From the cell containing the given text, extract its center point as (X, Y) coordinate. 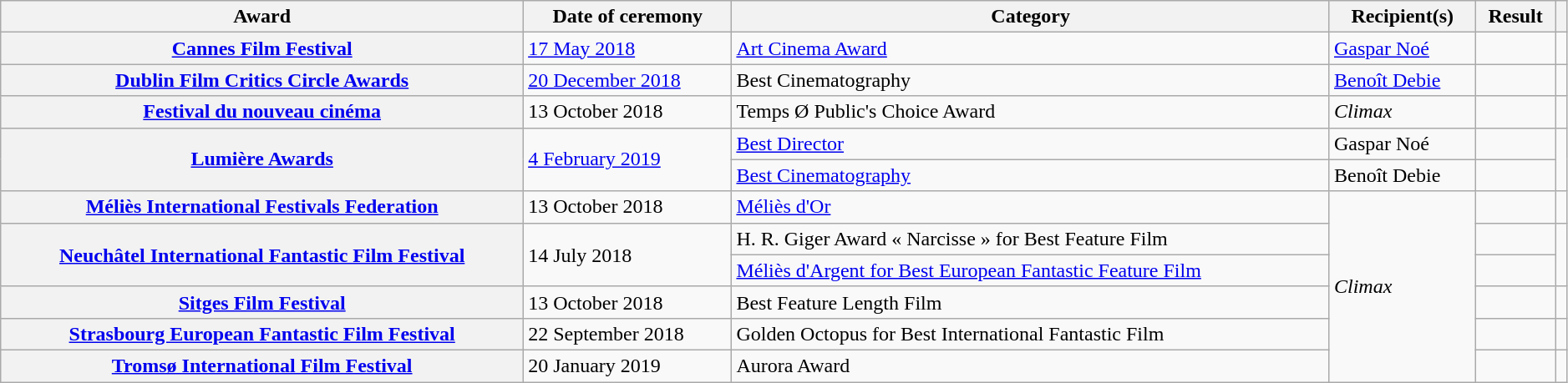
Recipient(s) (1402, 17)
17 May 2018 (628, 48)
Date of ceremony (628, 17)
Festival du nouveau cinéma (262, 112)
20 January 2019 (628, 365)
4 February 2019 (628, 159)
H. R. Giger Award « Narcisse » for Best Feature Film (1031, 239)
Aurora Award (1031, 365)
Award (262, 17)
22 September 2018 (628, 334)
Méliès d'Argent for Best European Fantastic Feature Film (1031, 270)
Dublin Film Critics Circle Awards (262, 80)
Cannes Film Festival (262, 48)
Lumière Awards (262, 159)
Best Feature Length Film (1031, 302)
14 July 2018 (628, 254)
Méliès International Festivals Federation (262, 207)
20 December 2018 (628, 80)
Strasbourg European Fantastic Film Festival (262, 334)
Méliès d'Or (1031, 207)
Neuchâtel International Fantastic Film Festival (262, 254)
Sitges Film Festival (262, 302)
Result (1515, 17)
Best Director (1031, 144)
Tromsø International Film Festival (262, 365)
Temps Ø Public's Choice Award (1031, 112)
Golden Octopus for Best International Fantastic Film (1031, 334)
Category (1031, 17)
Art Cinema Award (1031, 48)
